Detect which cell encompasses the target text, then output its [x, y] center coordinate. 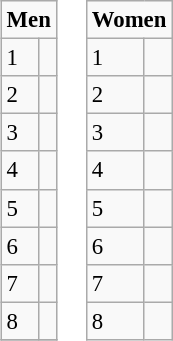
Men [28, 20]
Women [128, 20]
